Determine the [x, y] coordinate at the center of the cell enclosing the given text.  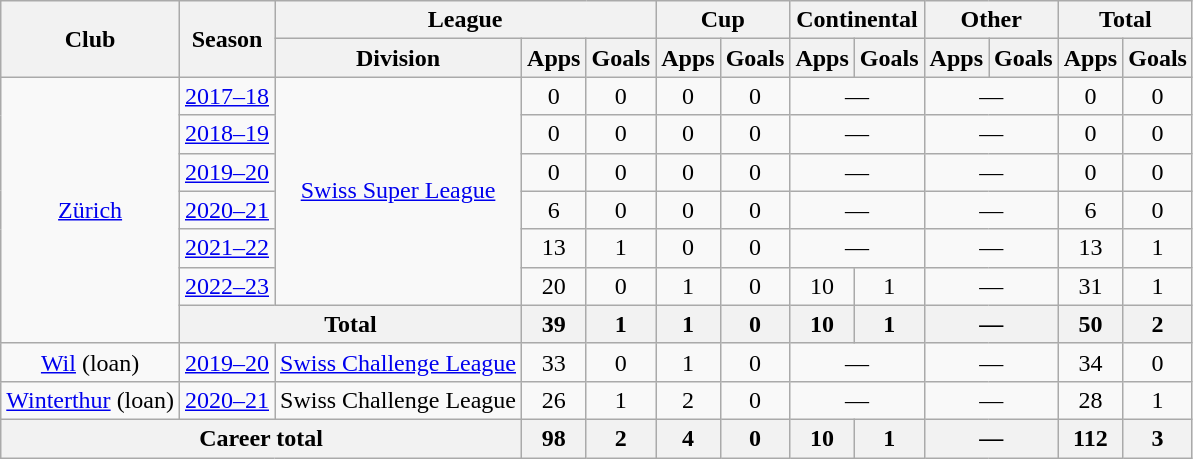
50 [1090, 324]
28 [1090, 400]
2021–22 [226, 248]
Winterthur (loan) [90, 400]
Club [90, 39]
Zürich [90, 210]
Wil (loan) [90, 362]
League [466, 20]
4 [688, 438]
112 [1090, 438]
Other [991, 20]
3 [1158, 438]
Division [398, 58]
20 [554, 286]
39 [554, 324]
Season [226, 39]
Career total [262, 438]
Continental [857, 20]
31 [1090, 286]
33 [554, 362]
98 [554, 438]
2018–19 [226, 134]
34 [1090, 362]
26 [554, 400]
Swiss Super League [398, 191]
2017–18 [226, 96]
Cup [723, 20]
2022–23 [226, 286]
